From the cell containing the given text, extract its center point as (x, y) coordinate. 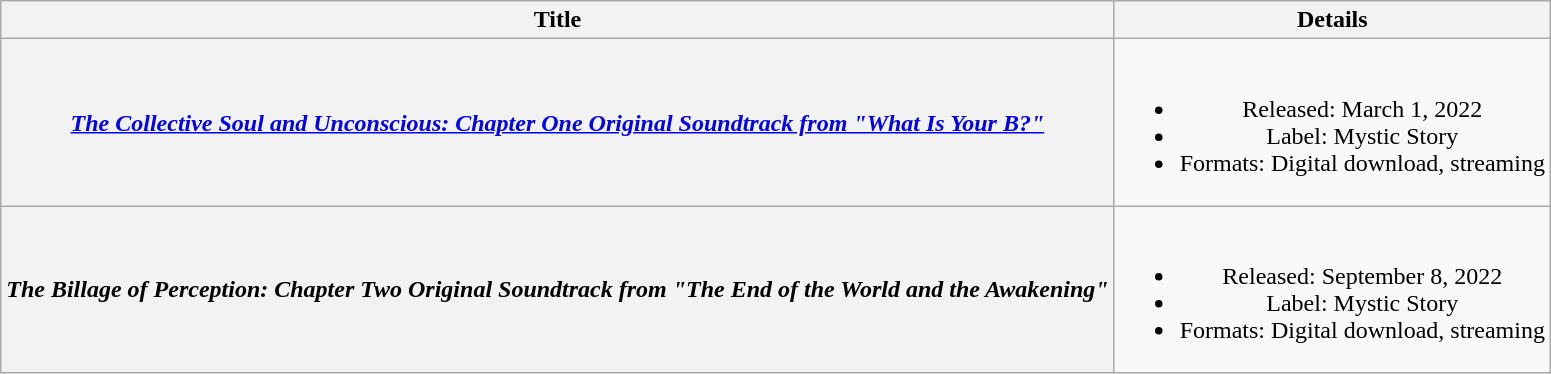
Title (558, 20)
Details (1332, 20)
The Billage of Perception: Chapter Two Original Soundtrack from "The End of the World and the Awakening" (558, 290)
Released: March 1, 2022Label: Mystic StoryFormats: Digital download, streaming (1332, 122)
The Collective Soul and Unconscious: Chapter One Original Soundtrack from "What Is Your B?" (558, 122)
Released: September 8, 2022Label: Mystic StoryFormats: Digital download, streaming (1332, 290)
